For the text-containing cell, return its midpoint in (X, Y) coordinate format. 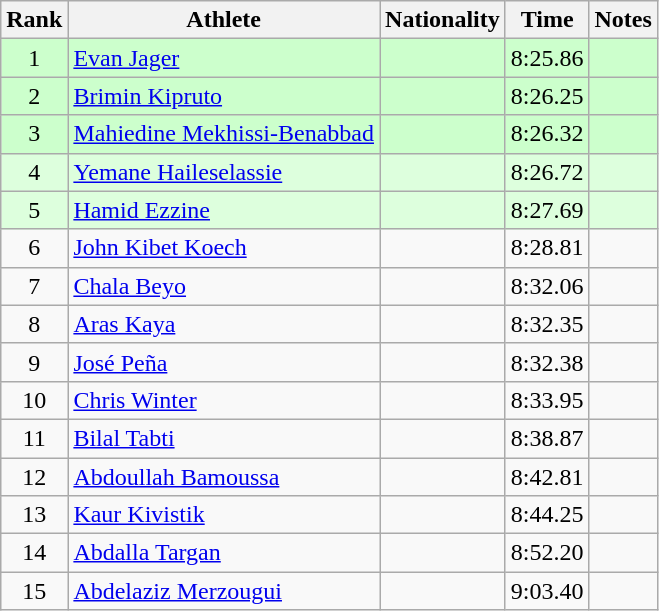
Mahiedine Mekhissi-Benabbad (224, 134)
4 (34, 172)
8:33.95 (547, 400)
5 (34, 210)
6 (34, 248)
Notes (623, 20)
8:27.69 (547, 210)
8:32.06 (547, 286)
8:26.72 (547, 172)
8:32.38 (547, 362)
8 (34, 324)
Abdelaziz Merzougui (224, 591)
8:52.20 (547, 553)
Time (547, 20)
Chris Winter (224, 400)
John Kibet Koech (224, 248)
Yemane Haileselassie (224, 172)
Abdoullah Bamoussa (224, 477)
14 (34, 553)
Nationality (443, 20)
Rank (34, 20)
Aras Kaya (224, 324)
8:26.32 (547, 134)
Bilal Tabti (224, 438)
Abdalla Targan (224, 553)
Athlete (224, 20)
8:32.35 (547, 324)
15 (34, 591)
2 (34, 96)
José Peña (224, 362)
8:38.87 (547, 438)
13 (34, 515)
9 (34, 362)
10 (34, 400)
Brimin Kipruto (224, 96)
Evan Jager (224, 58)
8:26.25 (547, 96)
8:44.25 (547, 515)
3 (34, 134)
7 (34, 286)
Hamid Ezzine (224, 210)
11 (34, 438)
8:42.81 (547, 477)
1 (34, 58)
12 (34, 477)
8:25.86 (547, 58)
9:03.40 (547, 591)
8:28.81 (547, 248)
Chala Beyo (224, 286)
Kaur Kivistik (224, 515)
